Extract the [X, Y] coordinate from the center of the cell holding the provided text.  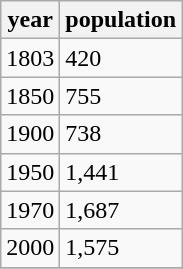
1970 [30, 210]
2000 [30, 248]
1,441 [121, 172]
1900 [30, 134]
1803 [30, 58]
population [121, 20]
1950 [30, 172]
1850 [30, 96]
420 [121, 58]
year [30, 20]
755 [121, 96]
738 [121, 134]
1,575 [121, 248]
1,687 [121, 210]
